From the cell containing the given text, extract its center point as (X, Y) coordinate. 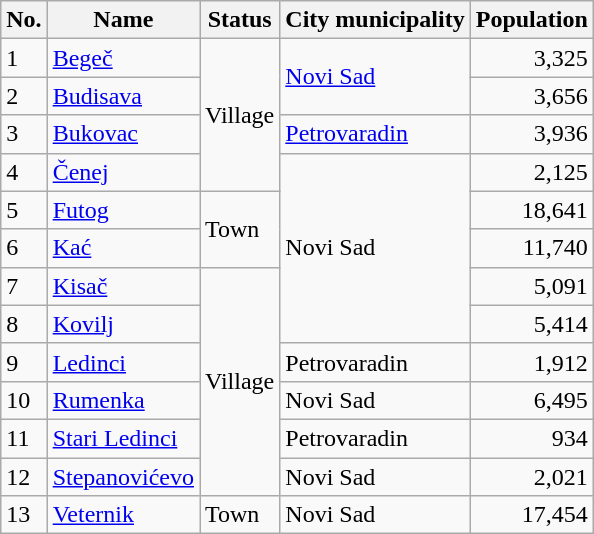
3 (24, 134)
4 (24, 172)
3,656 (532, 96)
5 (24, 210)
Stepanovićevo (123, 477)
2,125 (532, 172)
10 (24, 400)
Bukovac (123, 134)
Status (240, 20)
934 (532, 438)
2 (24, 96)
17,454 (532, 515)
11 (24, 438)
1,912 (532, 362)
3,325 (532, 58)
Stari Ledinci (123, 438)
5,091 (532, 286)
No. (24, 20)
Begeč (123, 58)
12 (24, 477)
Ledinci (123, 362)
6,495 (532, 400)
City municipality (375, 20)
8 (24, 324)
13 (24, 515)
Population (532, 20)
Name (123, 20)
Rumenka (123, 400)
11,740 (532, 248)
Kać (123, 248)
1 (24, 58)
Futog (123, 210)
Kovilj (123, 324)
7 (24, 286)
5,414 (532, 324)
Veternik (123, 515)
Čenej (123, 172)
2,021 (532, 477)
6 (24, 248)
Kisač (123, 286)
Budisava (123, 96)
18,641 (532, 210)
9 (24, 362)
3,936 (532, 134)
